Return the [x, y] coordinate for the center point of the cell that contains the specified text.  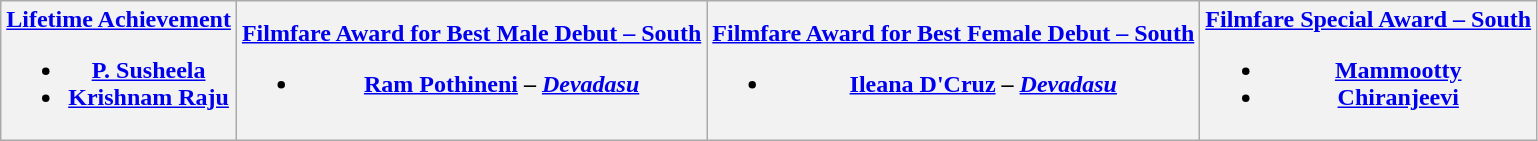
Lifetime AchievementP. SusheelaKrishnam Raju [119, 71]
Filmfare Award for Best Male Debut – SouthRam Pothineni – Devadasu [471, 71]
Filmfare Special Award – SouthMammoottyChiranjeevi [1368, 71]
Filmfare Award for Best Female Debut – SouthIleana D'Cruz – Devadasu [954, 71]
